Identify which cell holds the provided text, then report its [X, Y] central coordinate. 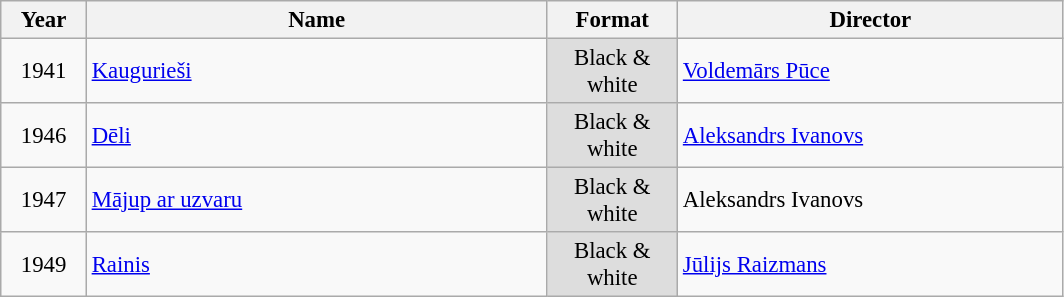
Rainis [316, 264]
Name [316, 20]
Director [871, 20]
1947 [44, 200]
Format [612, 20]
Jūlijs Raizmans [871, 264]
1949 [44, 264]
Mājup ar uzvaru [316, 200]
Kaugurieši [316, 72]
1946 [44, 136]
Year [44, 20]
1941 [44, 72]
Voldemārs Pūce [871, 72]
Dēli [316, 136]
